Return the (x, y) coordinate for the center point of the cell that contains the specified text.  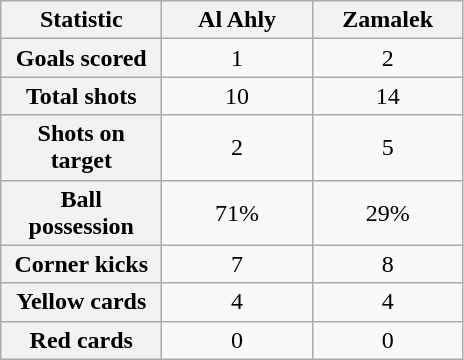
Goals scored (82, 58)
Corner kicks (82, 264)
71% (238, 212)
5 (388, 148)
8 (388, 264)
Ball possession (82, 212)
Statistic (82, 20)
Zamalek (388, 20)
1 (238, 58)
Shots on target (82, 148)
7 (238, 264)
Yellow cards (82, 302)
Total shots (82, 96)
Al Ahly (238, 20)
10 (238, 96)
Red cards (82, 340)
29% (388, 212)
14 (388, 96)
